From the cell containing the given text, extract its center point as (X, Y) coordinate. 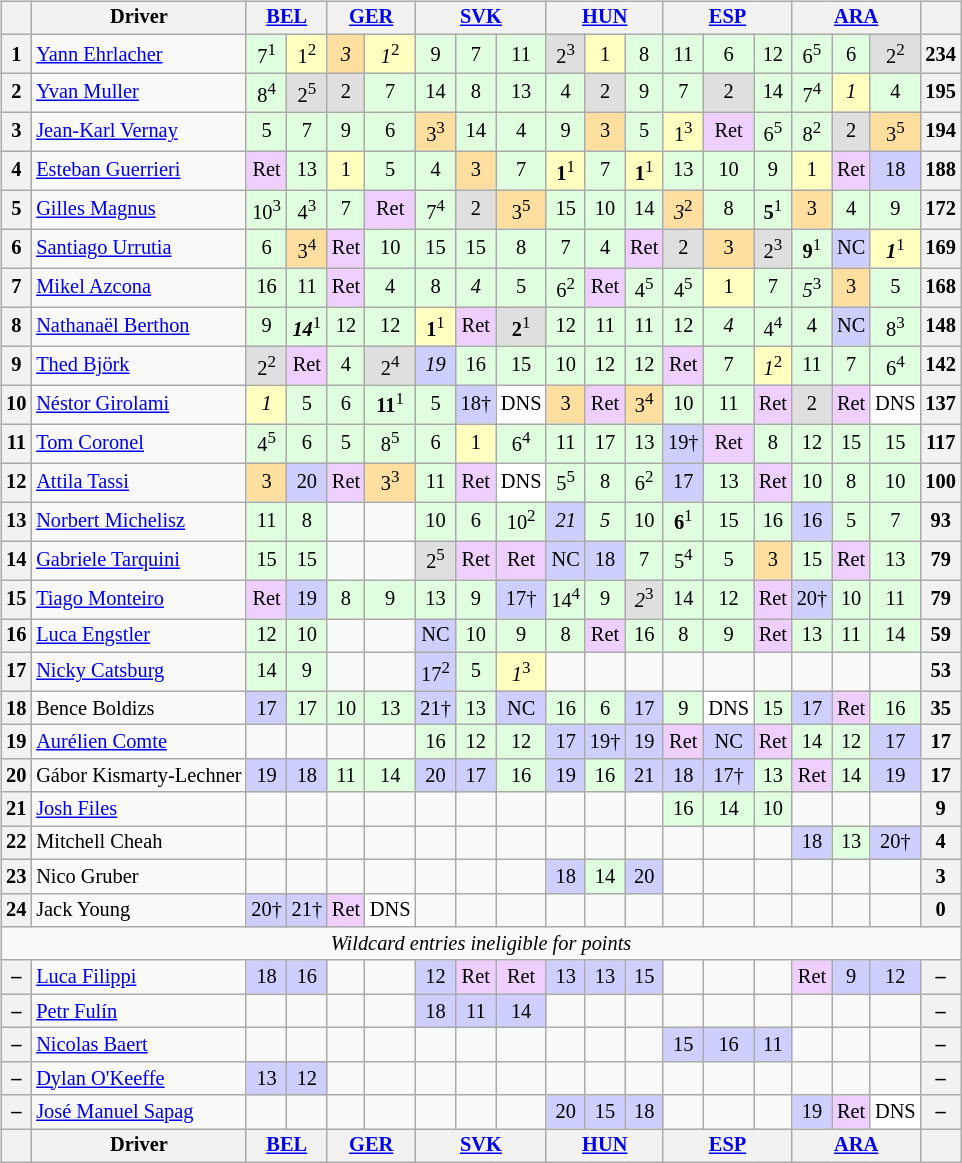
0 (941, 910)
Nicolas Baert (138, 1045)
Gabriele Tarquini (138, 560)
144 (566, 600)
82 (812, 132)
Nicky Catsburg (138, 672)
43 (307, 210)
84 (266, 92)
54 (683, 560)
55 (566, 482)
Aurélien Comte (138, 742)
Jean-Karl Vernay (138, 132)
Santiago Urrutia (138, 248)
111 (390, 404)
Norbert Michelisz (138, 522)
234 (941, 54)
141 (307, 326)
Nathanaël Berthon (138, 326)
Dylan O'Keeffe (138, 1078)
168 (941, 288)
18† (476, 404)
83 (895, 326)
Bence Boldizs (138, 708)
Thed Björk (138, 366)
44 (773, 326)
Luca Filippi (138, 977)
100 (941, 482)
188 (941, 170)
117 (941, 444)
61 (683, 522)
103 (266, 210)
91 (812, 248)
Néstor Girolami (138, 404)
Yann Ehrlacher (138, 54)
Yvan Muller (138, 92)
102 (521, 522)
Petr Fulín (138, 1011)
Mikel Azcona (138, 288)
93 (941, 522)
142 (941, 366)
148 (941, 326)
Gábor Kismarty-Lechner (138, 776)
Tiago Monteiro (138, 600)
Mitchell Cheah (138, 843)
Wildcard entries ineligible for points (481, 944)
32 (683, 210)
Josh Files (138, 809)
Gilles Magnus (138, 210)
Jack Young (138, 910)
Luca Engstler (138, 636)
Attila Tassi (138, 482)
59 (941, 636)
85 (390, 444)
José Manuel Sapag (138, 1112)
137 (941, 404)
Nico Gruber (138, 876)
51 (773, 210)
169 (941, 248)
71 (266, 54)
Esteban Guerrieri (138, 170)
195 (941, 92)
194 (941, 132)
Tom Coronel (138, 444)
